Identify which cell holds the provided text, then report its (x, y) central coordinate. 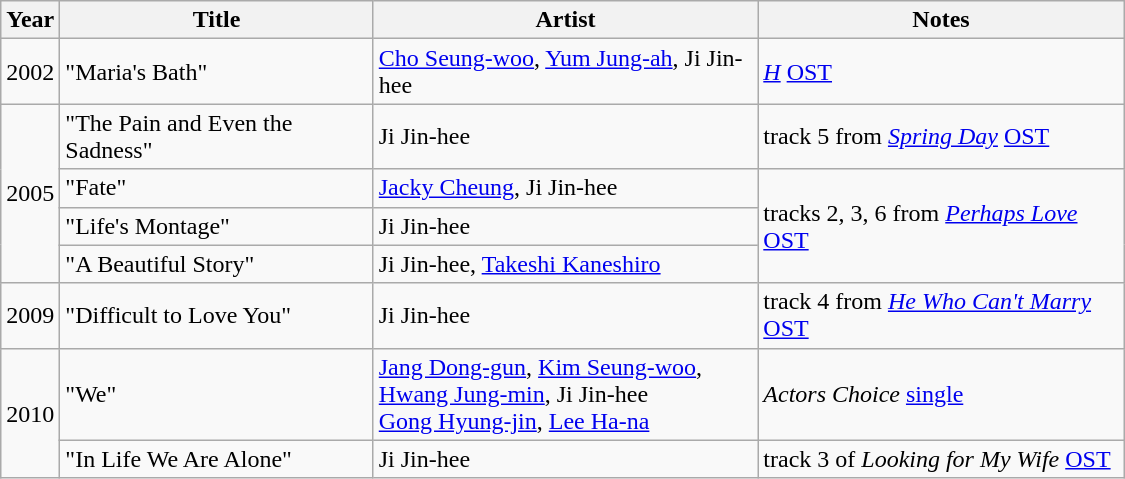
"Difficult to Love You" (216, 316)
2005 (30, 194)
2010 (30, 413)
"We" (216, 394)
track 3 of Looking for My Wife OST (941, 459)
"Fate" (216, 188)
Jacky Cheung, Ji Jin-hee (566, 188)
Jang Dong-gun, Kim Seung-woo, Hwang Jung-min, Ji Jin-hee Gong Hyung-jin, Lee Ha-na (566, 394)
Actors Choice single (941, 394)
Ji Jin-hee, Takeshi Kaneshiro (566, 264)
tracks 2, 3, 6 from Perhaps Love OST (941, 226)
Cho Seung-woo, Yum Jung-ah, Ji Jin-hee (566, 72)
2002 (30, 72)
H OST (941, 72)
track 4 from He Who Can't Marry OST (941, 316)
Notes (941, 20)
Year (30, 20)
Artist (566, 20)
"In Life We Are Alone" (216, 459)
"A Beautiful Story" (216, 264)
2009 (30, 316)
"The Pain and Even the Sadness" (216, 136)
Title (216, 20)
"Maria's Bath" (216, 72)
"Life's Montage" (216, 226)
track 5 from Spring Day OST (941, 136)
